Detect which cell encompasses the target text, then output its [X, Y] center coordinate. 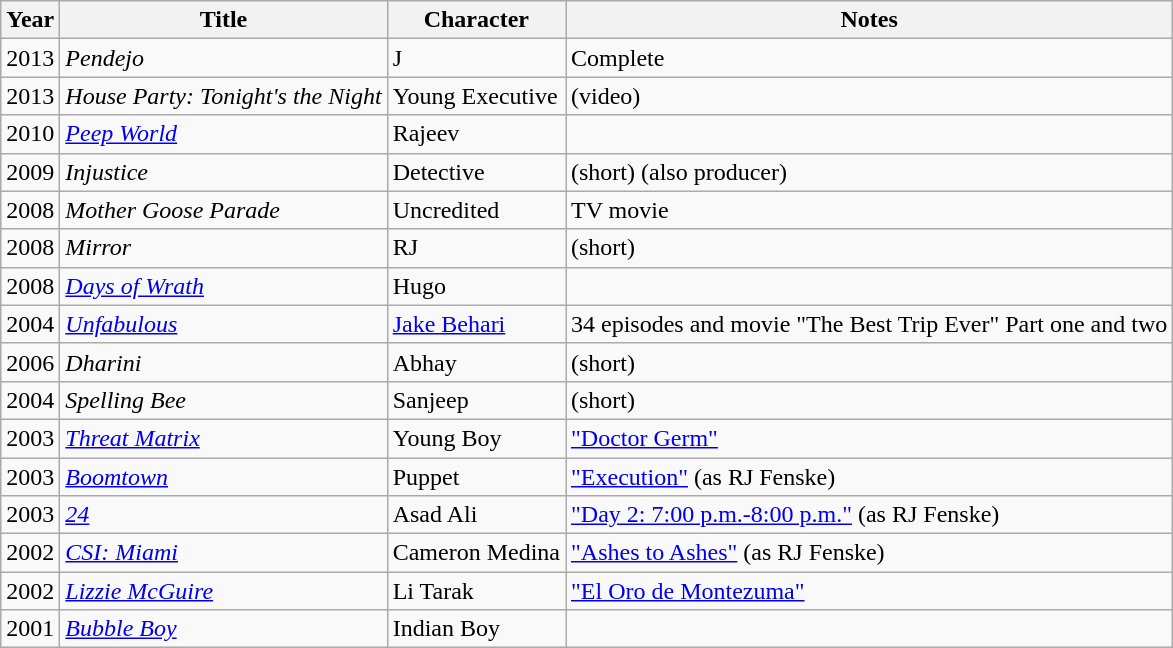
Hugo [476, 286]
24 [224, 515]
"Ashes to Ashes" (as RJ Fenske) [870, 553]
(short) (also producer) [870, 172]
Unfabulous [224, 324]
Title [224, 20]
Peep World [224, 134]
RJ [476, 248]
J [476, 58]
Cameron Medina [476, 553]
Character [476, 20]
Injustice [224, 172]
"El Oro de Montezuma" [870, 591]
Detective [476, 172]
Uncredited [476, 210]
Pendejo [224, 58]
Jake Behari [476, 324]
Sanjeep [476, 400]
Young Boy [476, 438]
Mother Goose Parade [224, 210]
House Party: Tonight's the Night [224, 96]
Abhay [476, 362]
Dharini [224, 362]
2010 [30, 134]
Mirror [224, 248]
2009 [30, 172]
"Execution" (as RJ Fenske) [870, 477]
Bubble Boy [224, 629]
Puppet [476, 477]
2006 [30, 362]
(video) [870, 96]
Young Executive [476, 96]
34 episodes and movie "The Best Trip Ever" Part one and two [870, 324]
Days of Wrath [224, 286]
Spelling Bee [224, 400]
Boomtown [224, 477]
Lizzie McGuire [224, 591]
Li Tarak [476, 591]
Complete [870, 58]
Year [30, 20]
Threat Matrix [224, 438]
CSI: Miami [224, 553]
Rajeev [476, 134]
Notes [870, 20]
"Doctor Germ" [870, 438]
Indian Boy [476, 629]
Asad Ali [476, 515]
2001 [30, 629]
TV movie [870, 210]
"Day 2: 7:00 p.m.-8:00 p.m." (as RJ Fenske) [870, 515]
